Determine the (x, y) coordinate at the center of the cell enclosing the given text.  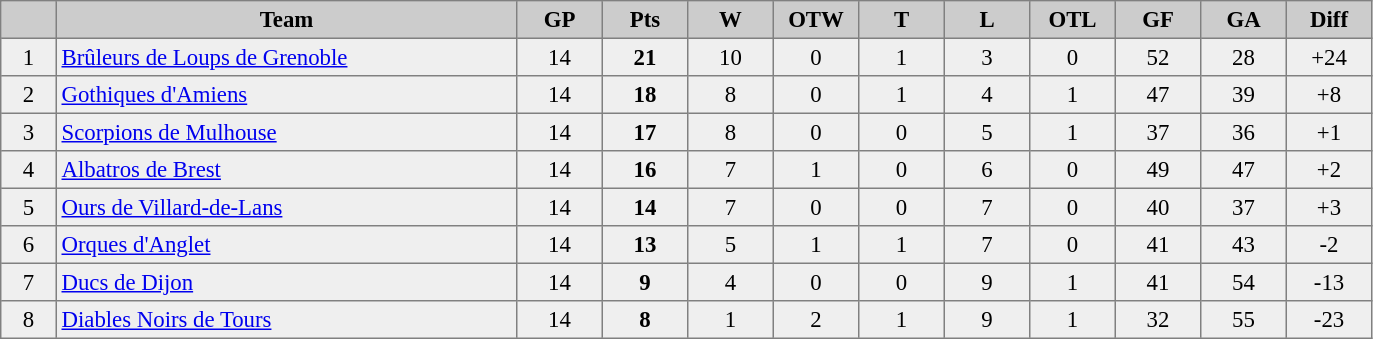
-2 (1329, 245)
10 (731, 57)
Ours de Villard-de-Lans (286, 207)
GF (1158, 20)
-23 (1329, 320)
+8 (1329, 95)
32 (1158, 320)
39 (1244, 95)
40 (1158, 207)
Team (286, 20)
13 (645, 245)
GP (560, 20)
Diables Noirs de Tours (286, 320)
21 (645, 57)
+24 (1329, 57)
GA (1244, 20)
43 (1244, 245)
W (731, 20)
52 (1158, 57)
49 (1158, 170)
Diff (1329, 20)
16 (645, 170)
+1 (1329, 132)
54 (1244, 282)
L (987, 20)
28 (1244, 57)
18 (645, 95)
55 (1244, 320)
OTL (1073, 20)
Brûleurs de Loups de Grenoble (286, 57)
36 (1244, 132)
Orques d'Anglet (286, 245)
+3 (1329, 207)
T (902, 20)
Albatros de Brest (286, 170)
-13 (1329, 282)
OTW (816, 20)
Ducs de Dijon (286, 282)
Pts (645, 20)
17 (645, 132)
Scorpions de Mulhouse (286, 132)
+2 (1329, 170)
Gothiques d'Amiens (286, 95)
